From the cell containing the given text, extract its center point as [x, y] coordinate. 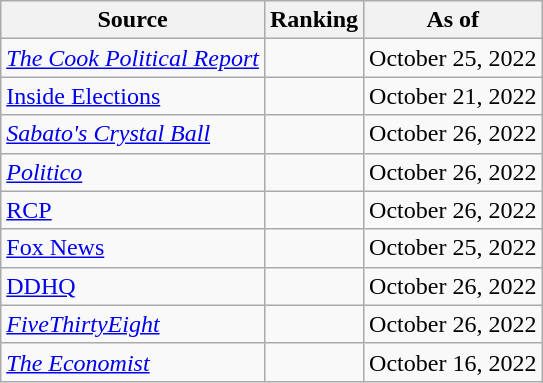
Inside Elections [133, 96]
FiveThirtyEight [133, 324]
DDHQ [133, 286]
RCP [133, 210]
As of [453, 20]
October 16, 2022 [453, 362]
The Cook Political Report [133, 58]
Source [133, 20]
Sabato's Crystal Ball [133, 134]
The Economist [133, 362]
Fox News [133, 248]
Politico [133, 172]
Ranking [314, 20]
October 21, 2022 [453, 96]
